Determine the [X, Y] coordinate at the center of the cell enclosing the given text.  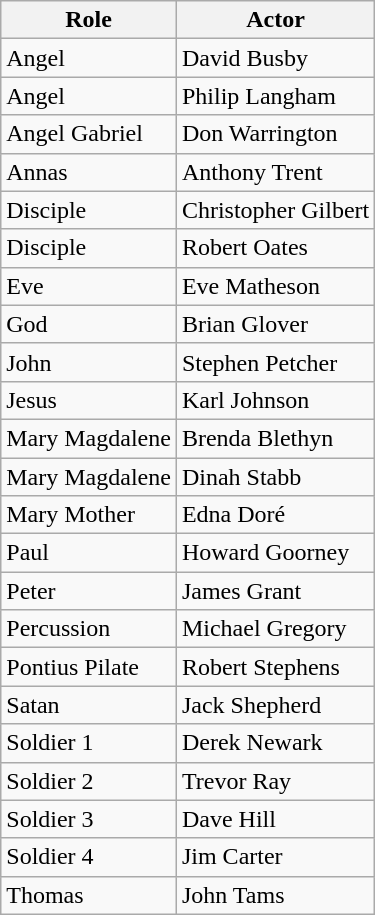
Soldier 4 [89, 857]
Pontius Pilate [89, 667]
David Busby [275, 58]
Mary Mother [89, 515]
Don Warrington [275, 134]
Jim Carter [275, 857]
Jack Shepherd [275, 705]
Peter [89, 591]
Brenda Blethyn [275, 438]
Paul [89, 553]
Dave Hill [275, 819]
Eve [89, 286]
Eve Matheson [275, 286]
Jesus [89, 400]
Satan [89, 705]
Actor [275, 20]
Derek Newark [275, 743]
Brian Glover [275, 324]
Dinah Stabb [275, 477]
James Grant [275, 591]
Michael Gregory [275, 629]
Robert Stephens [275, 667]
Role [89, 20]
Stephen Petcher [275, 362]
Trevor Ray [275, 781]
Christopher Gilbert [275, 210]
Soldier 3 [89, 819]
John [89, 362]
Angel Gabriel [89, 134]
Percussion [89, 629]
Anthony Trent [275, 172]
Howard Goorney [275, 553]
Soldier 2 [89, 781]
Soldier 1 [89, 743]
Annas [89, 172]
Karl Johnson [275, 400]
Edna Doré [275, 515]
Philip Langham [275, 96]
Robert Oates [275, 248]
John Tams [275, 895]
Thomas [89, 895]
God [89, 324]
